Provide the [x, y] coordinate of the cell's center where the given text is located.  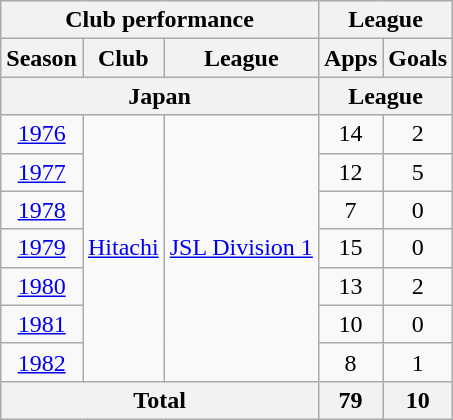
8 [350, 362]
1980 [42, 286]
1982 [42, 362]
Apps [350, 58]
Club performance [160, 20]
1976 [42, 134]
Total [160, 400]
13 [350, 286]
15 [350, 248]
1979 [42, 248]
12 [350, 172]
79 [350, 400]
7 [350, 210]
1981 [42, 324]
JSL Division 1 [241, 248]
Season [42, 58]
Hitachi [123, 248]
1 [418, 362]
1977 [42, 172]
1978 [42, 210]
Goals [418, 58]
14 [350, 134]
Club [123, 58]
Japan [160, 96]
5 [418, 172]
